Search for the cell housing the specified text and yield its (X, Y) center coordinate. 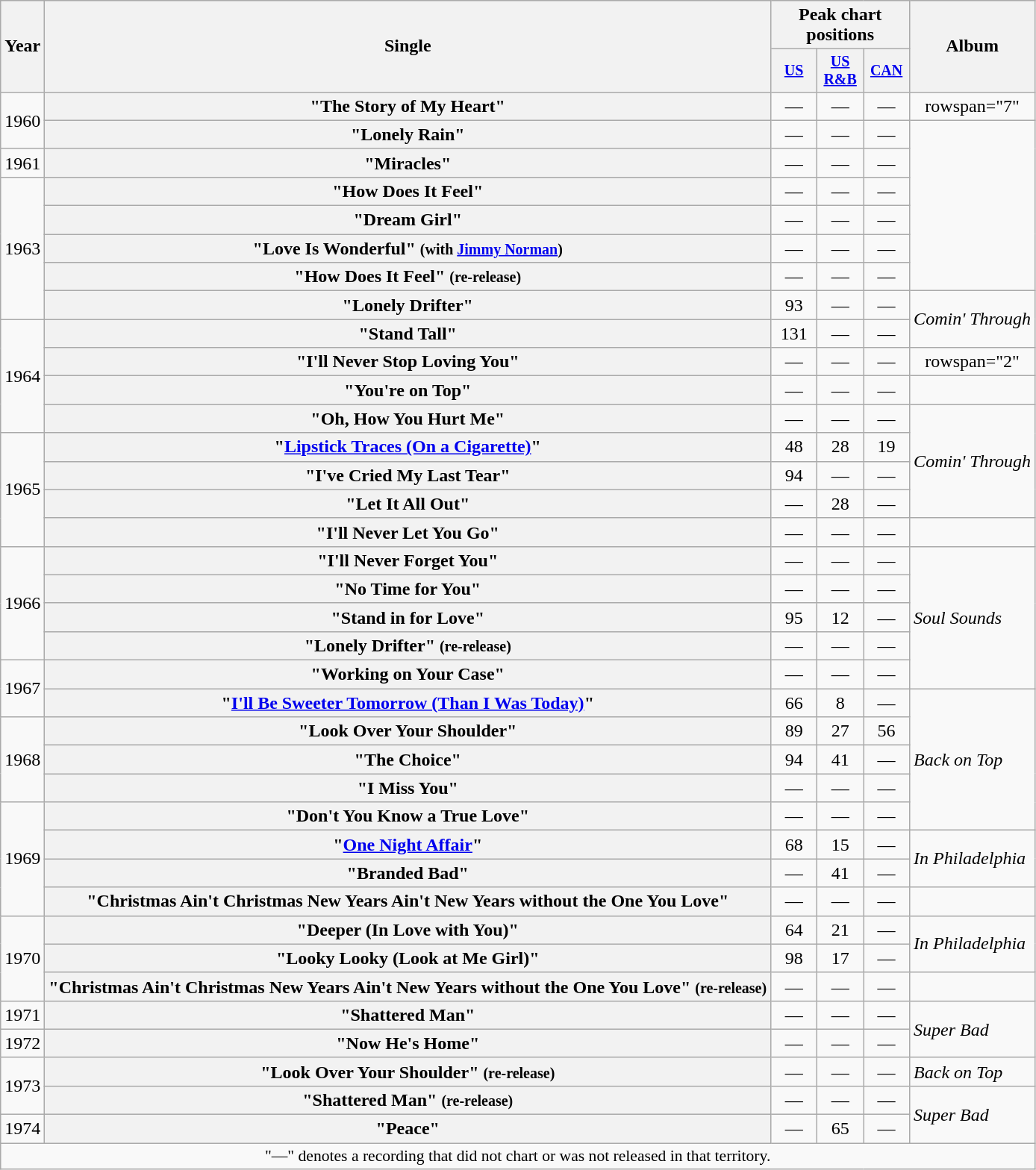
27 (840, 731)
"I Miss You" (408, 788)
"Peace" (408, 1129)
19 (887, 447)
131 (794, 334)
1972 (22, 1043)
21 (840, 930)
"Branded Bad" (408, 873)
"Lonely Rain" (408, 134)
"Looky Looky (Look at Me Girl)" (408, 958)
1970 (22, 958)
Album (973, 46)
"Look Over Your Shoulder" (re-release) (408, 1072)
"Stand in for Love" (408, 617)
1964 (22, 376)
"Now He's Home" (408, 1043)
"Working on Your Case" (408, 675)
64 (794, 930)
Year (22, 46)
"Look Over Your Shoulder" (408, 731)
"Don't You Know a True Love" (408, 816)
"Dream Girl" (408, 220)
1971 (22, 1015)
17 (840, 958)
1974 (22, 1129)
"I'll Be Sweeter Tomorrow (Than I Was Today)" (408, 703)
12 (840, 617)
"Miracles" (408, 163)
1968 (22, 760)
"I've Cried My Last Tear" (408, 475)
66 (794, 703)
1960 (22, 120)
US (794, 70)
USR&B (840, 70)
"Let It All Out" (408, 504)
"I'll Never Stop Loving You" (408, 362)
"Lonely Drifter" (408, 305)
"Oh, How You Hurt Me" (408, 419)
"Christmas Ain't Christmas New Years Ain't New Years without the One You Love" (408, 901)
56 (887, 731)
"The Story of My Heart" (408, 106)
1973 (22, 1086)
Single (408, 46)
1966 (22, 603)
1963 (22, 248)
"How Does It Feel" (408, 191)
8 (840, 703)
48 (794, 447)
"I'll Never Let You Go" (408, 532)
"—" denotes a recording that did not chart or was not released in that territory. (518, 1157)
CAN (887, 70)
15 (840, 845)
"No Time for You" (408, 589)
"Christmas Ain't Christmas New Years Ain't New Years without the One You Love" (re-release) (408, 986)
"Shattered Man" (re-release) (408, 1100)
"Love Is Wonderful" (with Jimmy Norman) (408, 248)
89 (794, 731)
"Shattered Man" (408, 1015)
68 (794, 845)
1967 (22, 689)
95 (794, 617)
"I'll Never Forget You" (408, 560)
"Deeper (In Love with You)" (408, 930)
"Lonely Drifter" (re-release) (408, 645)
93 (794, 305)
1969 (22, 859)
"How Does It Feel" (re-release) (408, 277)
"Lipstick Traces (On a Cigarette)" (408, 447)
"The Choice" (408, 760)
"You're on Top" (408, 390)
rowspan="7" (973, 106)
Peak chart positions (840, 25)
1965 (22, 489)
1961 (22, 163)
65 (840, 1129)
"One Night Affair" (408, 845)
"Stand Tall" (408, 334)
Soul Sounds (973, 617)
98 (794, 958)
rowspan="2" (973, 362)
